Locate the cell with the specified text and output its [x, y] center coordinate. 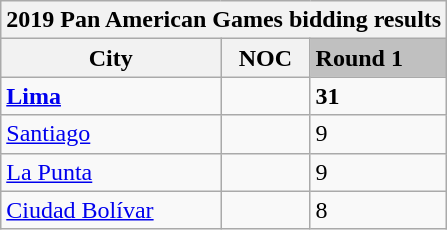
Santiago [111, 134]
NOC [266, 58]
31 [378, 96]
2019 Pan American Games bidding results [224, 20]
Ciudad Bolívar [111, 210]
8 [378, 210]
Round 1 [378, 58]
City [111, 58]
Lima [111, 96]
La Punta [111, 172]
